Capture the cell that displays the provided text and extract its (x, y) central coordinate. 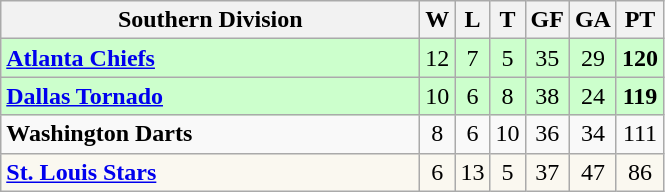
T (508, 20)
GF (547, 20)
Southern Division (210, 20)
13 (472, 172)
7 (472, 58)
24 (592, 96)
120 (640, 58)
St. Louis Stars (210, 172)
119 (640, 96)
L (472, 20)
W (438, 20)
Dallas Tornado (210, 96)
34 (592, 134)
36 (547, 134)
38 (547, 96)
35 (547, 58)
111 (640, 134)
PT (640, 20)
37 (547, 172)
29 (592, 58)
12 (438, 58)
Atlanta Chiefs (210, 58)
86 (640, 172)
47 (592, 172)
Washington Darts (210, 134)
GA (592, 20)
